Determine the [x, y] coordinate at the center of the cell enclosing the given text.  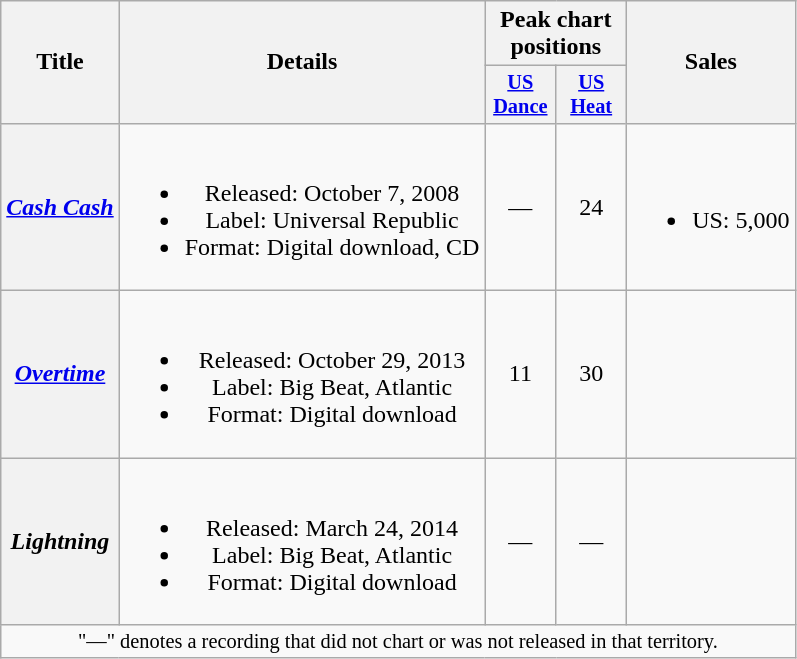
30 [592, 374]
Details [302, 62]
Title [60, 62]
"—" denotes a recording that did not chart or was not released in that territory. [398, 642]
Lightning [60, 542]
Released: March 24, 2014Label: Big Beat, AtlanticFormat: Digital download [302, 542]
Sales [711, 62]
Overtime [60, 374]
USDance [520, 95]
Released: October 7, 2008Label: Universal RepublicFormat: Digital download, CD [302, 206]
USHeat [592, 95]
24 [592, 206]
Released: October 29, 2013Label: Big Beat, AtlanticFormat: Digital download [302, 374]
US: 5,000 [711, 206]
Cash Cash [60, 206]
Peak chart positions [556, 34]
11 [520, 374]
